Identify which cell holds the provided text, then report its (X, Y) central coordinate. 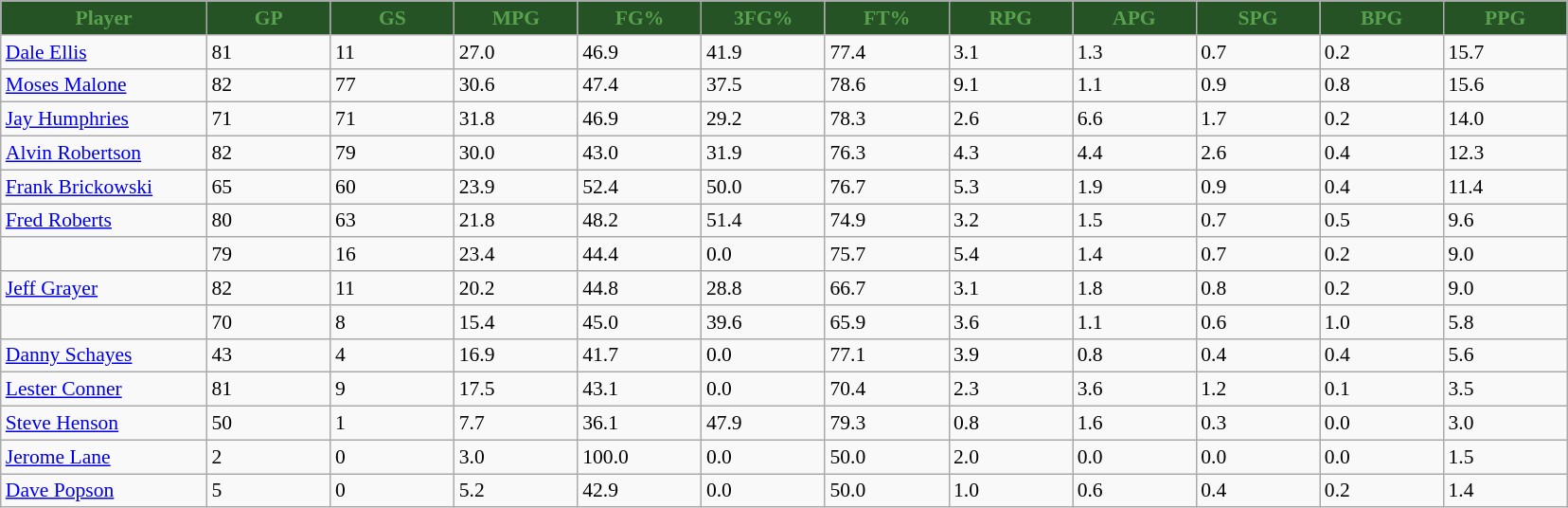
Alvin Robertson (104, 154)
51.4 (763, 221)
Lester Conner (104, 390)
1 (392, 424)
30.6 (517, 85)
41.7 (640, 355)
65 (269, 187)
4.3 (1011, 154)
47.9 (763, 424)
Frank Brickowski (104, 187)
74.9 (886, 221)
Steve Henson (104, 424)
GP (269, 18)
78.6 (886, 85)
6.6 (1134, 119)
APG (1134, 18)
5.3 (1011, 187)
44.4 (640, 255)
Jeff Grayer (104, 288)
5 (269, 491)
43.0 (640, 154)
31.8 (517, 119)
12.3 (1506, 154)
52.4 (640, 187)
20.2 (517, 288)
15.7 (1506, 52)
4.4 (1134, 154)
2 (269, 457)
3.5 (1506, 390)
63 (392, 221)
77.1 (886, 355)
9.6 (1506, 221)
1.6 (1134, 424)
43 (269, 355)
15.6 (1506, 85)
1.9 (1134, 187)
23.9 (517, 187)
16.9 (517, 355)
47.4 (640, 85)
5.8 (1506, 322)
RPG (1011, 18)
PPG (1506, 18)
Jerome Lane (104, 457)
76.7 (886, 187)
42.9 (640, 491)
Danny Schayes (104, 355)
77.4 (886, 52)
FT% (886, 18)
14.0 (1506, 119)
GS (392, 18)
Moses Malone (104, 85)
5.2 (517, 491)
1.8 (1134, 288)
76.3 (886, 154)
4 (392, 355)
23.4 (517, 255)
43.1 (640, 390)
Jay Humphries (104, 119)
66.7 (886, 288)
0.5 (1382, 221)
41.9 (763, 52)
3.2 (1011, 221)
9.1 (1011, 85)
70 (269, 322)
60 (392, 187)
100.0 (640, 457)
45.0 (640, 322)
1.3 (1134, 52)
29.2 (763, 119)
16 (392, 255)
75.7 (886, 255)
9 (392, 390)
77 (392, 85)
21.8 (517, 221)
15.4 (517, 322)
78.3 (886, 119)
Dave Popson (104, 491)
1.2 (1257, 390)
50 (269, 424)
0.3 (1257, 424)
Fred Roberts (104, 221)
80 (269, 221)
2.3 (1011, 390)
1.7 (1257, 119)
17.5 (517, 390)
Dale Ellis (104, 52)
36.1 (640, 424)
31.9 (763, 154)
65.9 (886, 322)
MPG (517, 18)
3.9 (1011, 355)
39.6 (763, 322)
0.1 (1382, 390)
Player (104, 18)
SPG (1257, 18)
FG% (640, 18)
5.4 (1011, 255)
BPG (1382, 18)
3FG% (763, 18)
70.4 (886, 390)
30.0 (517, 154)
37.5 (763, 85)
5.6 (1506, 355)
8 (392, 322)
2.0 (1011, 457)
79.3 (886, 424)
48.2 (640, 221)
27.0 (517, 52)
11.4 (1506, 187)
44.8 (640, 288)
7.7 (517, 424)
28.8 (763, 288)
